Pinpoint the cell where the given text exists, returning its [x, y] midpoint coordinate. 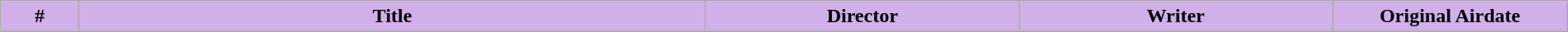
Title [392, 16]
Director [862, 16]
# [40, 16]
Writer [1176, 16]
Original Airdate [1450, 16]
